From the cell containing the given text, extract its center point as (x, y) coordinate. 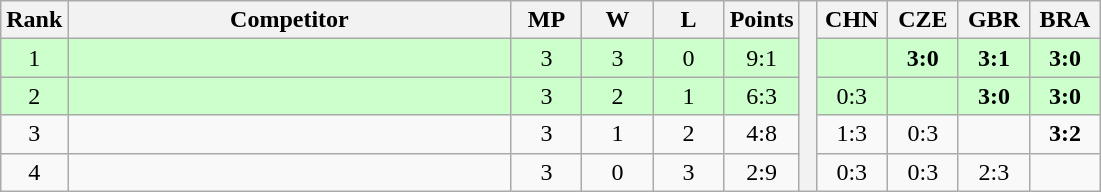
MP (546, 20)
2:9 (762, 172)
W (618, 20)
Competitor (290, 20)
CHN (852, 20)
GBR (994, 20)
6:3 (762, 96)
Points (762, 20)
3:2 (1064, 134)
Rank (34, 20)
2:3 (994, 172)
9:1 (762, 58)
4 (34, 172)
1:3 (852, 134)
BRA (1064, 20)
4:8 (762, 134)
L (688, 20)
3:1 (994, 58)
CZE (922, 20)
